Return (x, y) of the center of cell containing provided text 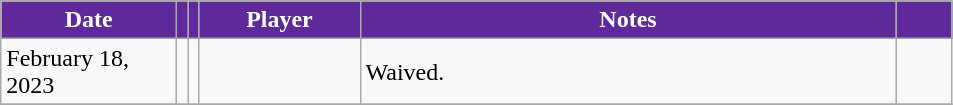
Date (89, 20)
February 18, 2023 (89, 72)
Waived. (628, 72)
Player (280, 20)
Notes (628, 20)
